Locate the cell with the specified text and output its (x, y) center coordinate. 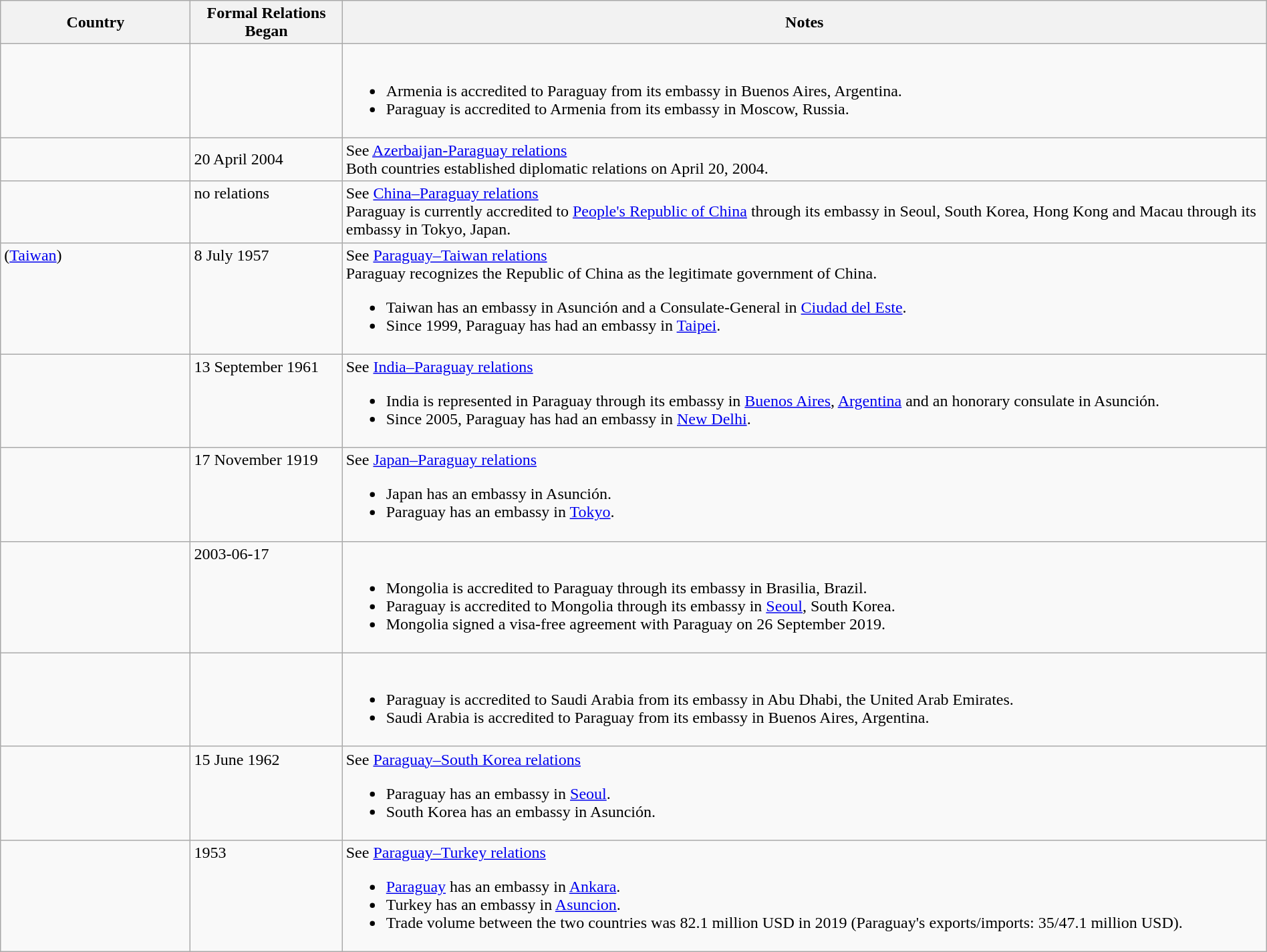
See Paraguay–South Korea relationsParaguay has an embassy in Seoul.South Korea has an embassy in Asunción. (805, 793)
Armenia is accredited to Paraguay from its embassy in Buenos Aires, Argentina.Paraguay is accredited to Armenia from its embassy in Moscow, Russia. (805, 91)
20 April 2004 (266, 159)
no relations (266, 212)
17 November 1919 (266, 494)
1953 (266, 895)
See Japan–Paraguay relationsJapan has an embassy in Asunción.Paraguay has an embassy in Tokyo. (805, 494)
Country (96, 23)
2003-06-17 (266, 597)
Notes (805, 23)
(Taiwan) (96, 298)
See Azerbaijan-Paraguay relationsBoth countries established diplomatic relations on April 20, 2004. (805, 159)
15 June 1962 (266, 793)
13 September 1961 (266, 401)
8 July 1957 (266, 298)
Formal Relations Began (266, 23)
